Return [x, y] of the center of cell containing provided text 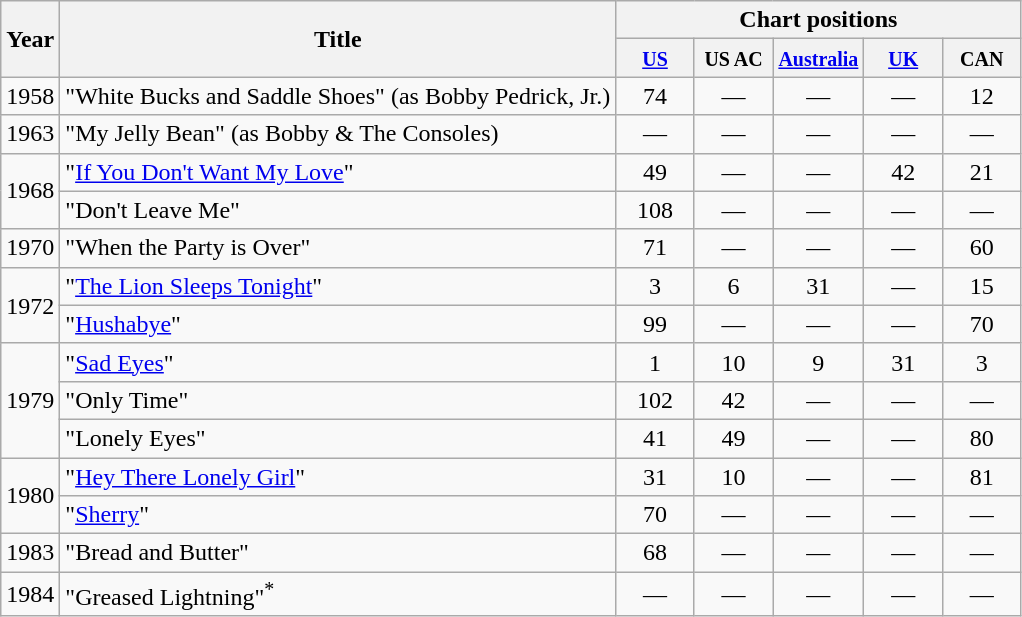
"Bread and Butter" [338, 553]
US AC [734, 58]
60 [982, 248]
"Don't Leave Me" [338, 210]
US [656, 58]
102 [656, 400]
"Sad Eyes" [338, 362]
"White Bucks and Saddle Shoes" (as Bobby Pedrick, Jr.) [338, 96]
"Greased Lightning"* [338, 594]
21 [982, 172]
"Lonely Eyes" [338, 438]
Year [30, 39]
Title [338, 39]
1984 [30, 594]
"Only Time" [338, 400]
1 [656, 362]
1979 [30, 400]
99 [656, 324]
41 [656, 438]
"Sherry" [338, 515]
Chart positions [818, 20]
"Hey There Lonely Girl" [338, 477]
CAN [982, 58]
6 [734, 286]
1968 [30, 191]
"When the Party is Over" [338, 248]
108 [656, 210]
1963 [30, 134]
"Hushabye" [338, 324]
1970 [30, 248]
1980 [30, 496]
9 [818, 362]
71 [656, 248]
12 [982, 96]
1972 [30, 305]
15 [982, 286]
68 [656, 553]
80 [982, 438]
81 [982, 477]
Australia [818, 58]
"If You Don't Want My Love" [338, 172]
UK [904, 58]
"The Lion Sleeps Tonight" [338, 286]
"My Jelly Bean" (as Bobby & The Consoles) [338, 134]
74 [656, 96]
1958 [30, 96]
1983 [30, 553]
